Determine the [x, y] coordinate at the center of the cell enclosing the given text.  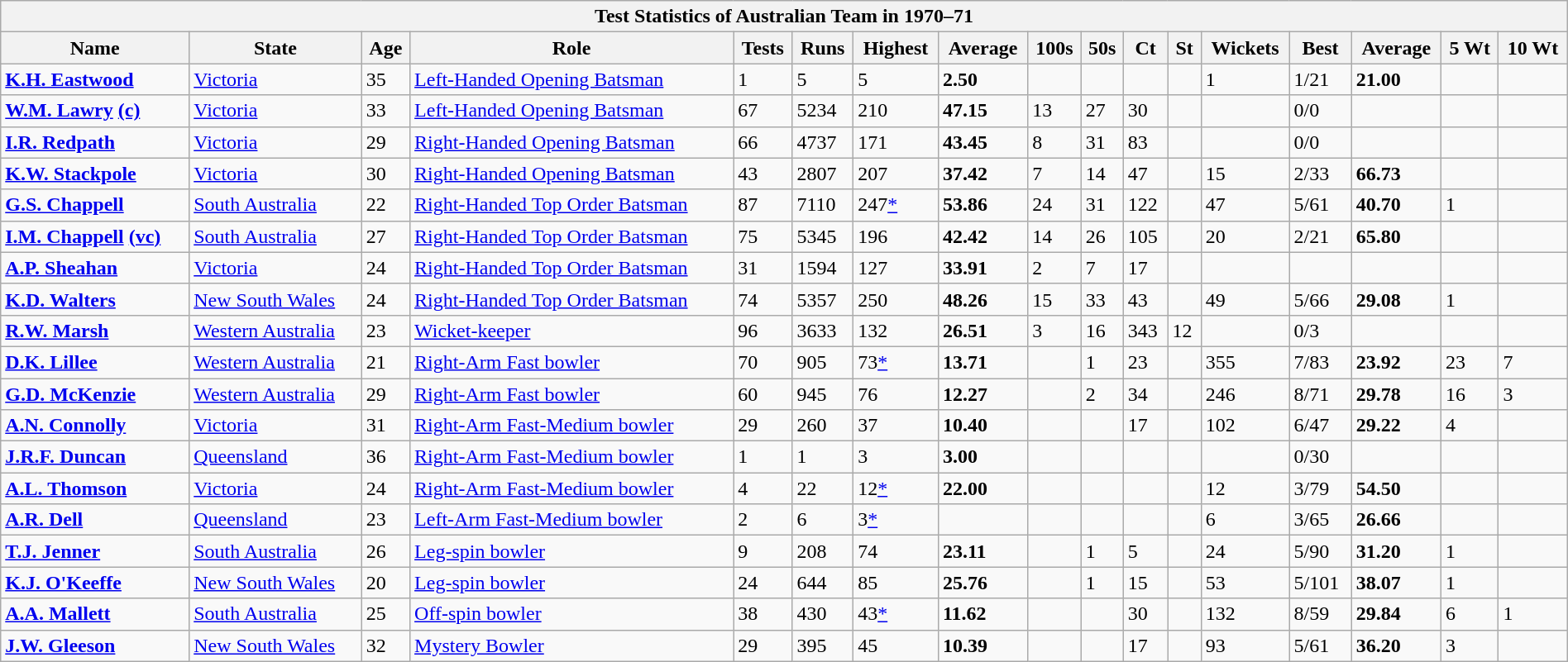
A.R. Dell [95, 520]
70 [762, 362]
96 [762, 331]
29.78 [1396, 394]
5234 [823, 111]
67 [762, 111]
3633 [823, 331]
644 [823, 583]
4737 [823, 142]
45 [896, 645]
2807 [823, 174]
11.62 [982, 614]
8/59 [1320, 614]
36 [385, 457]
12.27 [982, 394]
Ct [1145, 48]
D.K. Lillee [95, 362]
355 [1245, 362]
State [275, 48]
105 [1145, 236]
29.22 [1396, 426]
945 [823, 394]
87 [762, 205]
5345 [823, 236]
38.07 [1396, 583]
9 [762, 551]
W.M. Lawry (c) [95, 111]
G.D. McKenzie [95, 394]
430 [823, 614]
66.73 [1396, 174]
207 [896, 174]
100s [1055, 48]
23.11 [982, 551]
Highest [896, 48]
65.80 [1396, 236]
0/3 [1320, 331]
Age [385, 48]
50s [1102, 48]
31.20 [1396, 551]
53.86 [982, 205]
5 Wt [1469, 48]
43.45 [982, 142]
T.J. Jenner [95, 551]
6/47 [1320, 426]
I.M. Chappell (vc) [95, 236]
A.N. Connolly [95, 426]
21.00 [1396, 79]
Tests [762, 48]
208 [823, 551]
Off-spin bowler [572, 614]
5357 [823, 299]
3.00 [982, 457]
122 [1145, 205]
250 [896, 299]
102 [1245, 426]
35 [385, 79]
Runs [823, 48]
A.P. Sheahan [95, 268]
83 [1145, 142]
2/21 [1320, 236]
St [1184, 48]
2/33 [1320, 174]
246 [1245, 394]
I.R. Redpath [95, 142]
Best [1320, 48]
3/65 [1320, 520]
37.42 [982, 174]
49 [1245, 299]
343 [1145, 331]
196 [896, 236]
75 [762, 236]
38 [762, 614]
Wickets [1245, 48]
K.H. Eastwood [95, 79]
R.W. Marsh [95, 331]
73* [896, 362]
43* [896, 614]
10.40 [982, 426]
26.66 [1396, 520]
A.L. Thomson [95, 488]
47.15 [982, 111]
J.R.F. Duncan [95, 457]
34 [1145, 394]
85 [896, 583]
260 [823, 426]
53 [1245, 583]
A.A. Mallett [95, 614]
22.00 [982, 488]
5/101 [1320, 583]
Left-Arm Fast-Medium bowler [572, 520]
54.50 [1396, 488]
247* [896, 205]
7110 [823, 205]
J.W. Gleeson [95, 645]
Role [572, 48]
5/66 [1320, 299]
Name [95, 48]
32 [385, 645]
13 [1055, 111]
21 [385, 362]
2.50 [982, 79]
66 [762, 142]
29.84 [1396, 614]
23.92 [1396, 362]
29.08 [1396, 299]
8/71 [1320, 394]
10.39 [982, 645]
0/30 [1320, 457]
K.W. Stackpole [95, 174]
127 [896, 268]
48.26 [982, 299]
25 [385, 614]
13.71 [982, 362]
171 [896, 142]
3/79 [1320, 488]
25.76 [982, 583]
7/83 [1320, 362]
Mystery Bowler [572, 645]
905 [823, 362]
Test Statistics of Australian Team in 1970–71 [784, 17]
K.J. O'Keeffe [95, 583]
G.S. Chappell [95, 205]
8 [1055, 142]
5/90 [1320, 551]
3* [896, 520]
26.51 [982, 331]
1594 [823, 268]
76 [896, 394]
210 [896, 111]
93 [1245, 645]
60 [762, 394]
37 [896, 426]
33.91 [982, 268]
12* [896, 488]
1/21 [1320, 79]
K.D. Walters [95, 299]
395 [823, 645]
42.42 [982, 236]
Wicket-keeper [572, 331]
10 Wt [1533, 48]
36.20 [1396, 645]
40.70 [1396, 205]
